For the text-containing cell, return its midpoint in [X, Y] coordinate format. 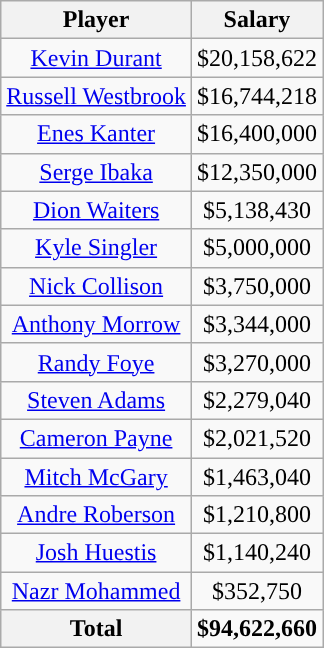
Randy Foye [96, 362]
Nick Collison [96, 286]
$94,622,660 [256, 629]
Nazr Mohammed [96, 591]
$16,744,218 [256, 96]
$352,750 [256, 591]
$3,344,000 [256, 324]
$1,463,040 [256, 477]
Player [96, 20]
Andre Roberson [96, 515]
Mitch McGary [96, 477]
$3,750,000 [256, 286]
$5,000,000 [256, 248]
Kyle Singler [96, 248]
$2,279,040 [256, 400]
Russell Westbrook [96, 96]
$1,140,240 [256, 553]
Anthony Morrow [96, 324]
$2,021,520 [256, 438]
$12,350,000 [256, 172]
Josh Huestis [96, 553]
Dion Waiters [96, 210]
Salary [256, 20]
$5,138,430 [256, 210]
Total [96, 629]
Enes Kanter [96, 134]
Steven Adams [96, 400]
$1,210,800 [256, 515]
Cameron Payne [96, 438]
Serge Ibaka [96, 172]
$16,400,000 [256, 134]
$3,270,000 [256, 362]
$20,158,622 [256, 58]
Kevin Durant [96, 58]
